Return [X, Y] of the center of cell containing provided text 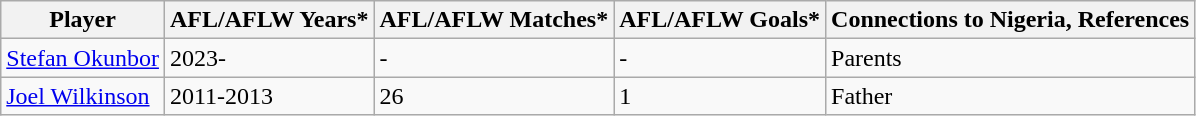
Player [83, 20]
Connections to Nigeria, References [1010, 20]
26 [494, 96]
Parents [1010, 58]
2023- [269, 58]
AFL/AFLW Years* [269, 20]
Joel Wilkinson [83, 96]
AFL/AFLW Matches* [494, 20]
2011-2013 [269, 96]
Stefan Okunbor [83, 58]
1 [720, 96]
Father [1010, 96]
AFL/AFLW Goals* [720, 20]
